Return [x, y] of the center of cell containing provided text 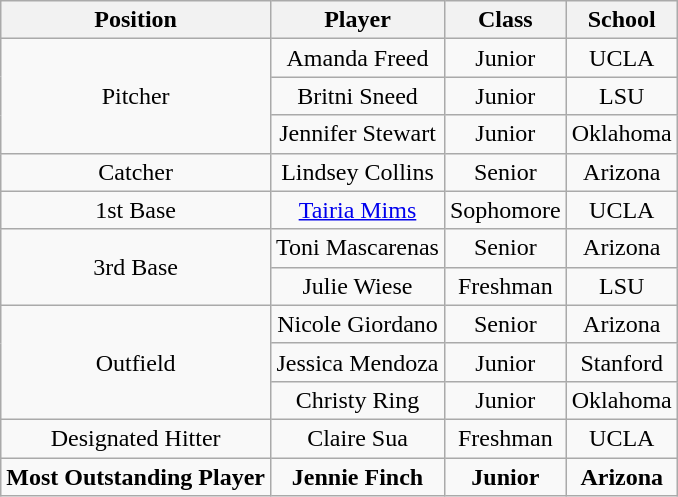
3rd Base [136, 267]
Amanda Freed [357, 58]
Toni Mascarenas [357, 248]
Pitcher [136, 96]
Tairia Mims [357, 210]
Britni Sneed [357, 96]
Player [357, 20]
School [622, 20]
Catcher [136, 172]
Nicole Giordano [357, 324]
Jessica Mendoza [357, 362]
Designated Hitter [136, 438]
Stanford [622, 362]
1st Base [136, 210]
Outfield [136, 362]
Julie Wiese [357, 286]
Class [505, 20]
Jennifer Stewart [357, 134]
Position [136, 20]
Lindsey Collins [357, 172]
Most Outstanding Player [136, 477]
Christy Ring [357, 400]
Jennie Finch [357, 477]
Sophomore [505, 210]
Claire Sua [357, 438]
